Find where the given text appears and provide that cell's center as (x, y) coordinate. 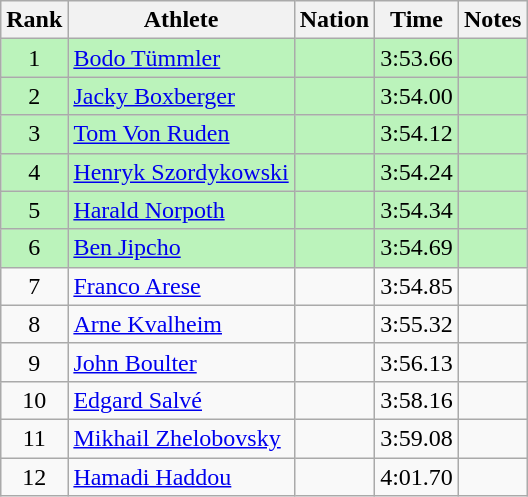
3:55.32 (417, 324)
4 (34, 172)
Athlete (181, 20)
6 (34, 248)
Mikhail Zhelobovsky (181, 438)
3:56.13 (417, 362)
Franco Arese (181, 286)
Rank (34, 20)
Jacky Boxberger (181, 96)
Nation (334, 20)
3:54.00 (417, 96)
3:58.16 (417, 400)
7 (34, 286)
5 (34, 210)
10 (34, 400)
3:54.85 (417, 286)
3:54.24 (417, 172)
8 (34, 324)
4:01.70 (417, 477)
3:53.66 (417, 58)
3 (34, 134)
Hamadi Haddou (181, 477)
Arne Kvalheim (181, 324)
3:54.69 (417, 248)
3:54.34 (417, 210)
Bodo Tümmler (181, 58)
Notes (492, 20)
Harald Norpoth (181, 210)
12 (34, 477)
John Boulter (181, 362)
Henryk Szordykowski (181, 172)
11 (34, 438)
Time (417, 20)
Ben Jipcho (181, 248)
3:54.12 (417, 134)
Tom Von Ruden (181, 134)
Edgard Salvé (181, 400)
3:59.08 (417, 438)
1 (34, 58)
2 (34, 96)
9 (34, 362)
